Detect which cell encompasses the target text, then output its [x, y] center coordinate. 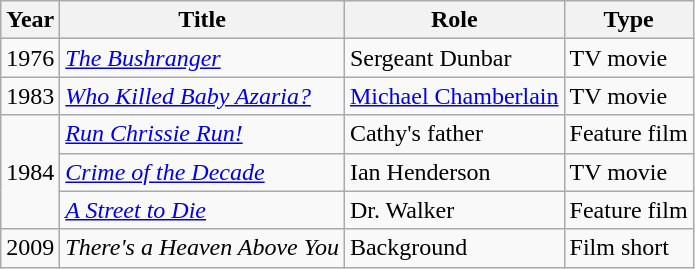
The Bushranger [202, 58]
Title [202, 20]
A Street to Die [202, 210]
Role [454, 20]
There's a Heaven Above You [202, 248]
Run Chrissie Run! [202, 134]
Film short [628, 248]
2009 [30, 248]
Year [30, 20]
Background [454, 248]
Ian Henderson [454, 172]
Michael Chamberlain [454, 96]
1976 [30, 58]
Cathy's father [454, 134]
Type [628, 20]
Dr. Walker [454, 210]
Crime of the Decade [202, 172]
Sergeant Dunbar [454, 58]
1983 [30, 96]
Who Killed Baby Azaria? [202, 96]
1984 [30, 172]
